From the cell containing the given text, extract its center point as (x, y) coordinate. 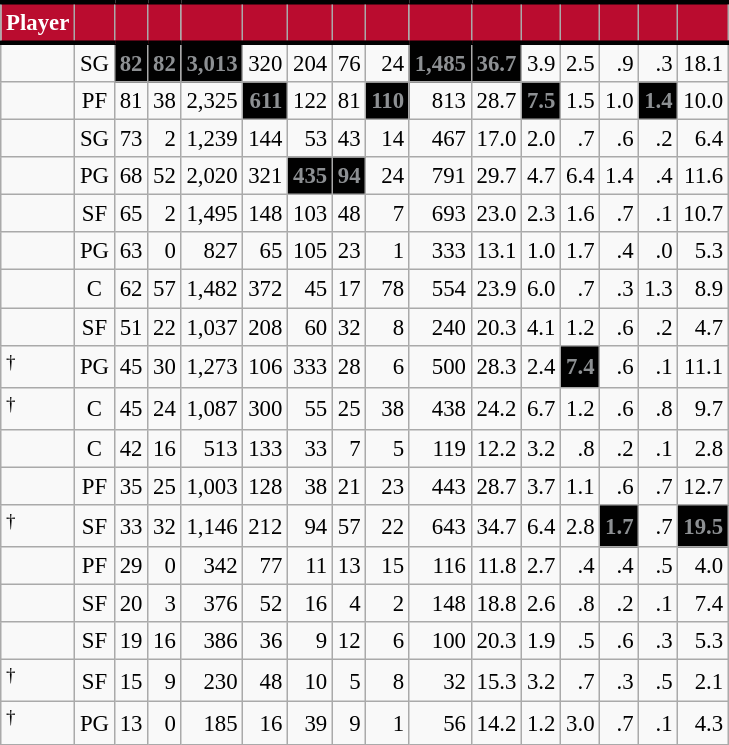
20 (130, 604)
342 (212, 566)
21 (348, 486)
438 (440, 408)
42 (130, 449)
56 (440, 723)
204 (310, 62)
43 (348, 139)
29 (130, 566)
116 (440, 566)
2,020 (212, 176)
6.7 (542, 408)
19.5 (703, 526)
2.5 (580, 62)
1,146 (212, 526)
11 (310, 566)
2.4 (542, 366)
128 (266, 486)
1,239 (212, 139)
693 (440, 214)
17.0 (496, 139)
13.1 (496, 251)
18.1 (703, 62)
133 (266, 449)
8.9 (703, 289)
28 (348, 366)
1.1 (580, 486)
73 (130, 139)
500 (440, 366)
611 (266, 101)
14 (388, 139)
372 (266, 289)
643 (440, 526)
467 (440, 139)
36 (266, 641)
2.0 (542, 139)
3.0 (580, 723)
10 (310, 681)
4 (348, 604)
3 (164, 604)
1,273 (212, 366)
1.6 (580, 214)
827 (212, 251)
321 (266, 176)
3.9 (542, 62)
2,325 (212, 101)
10.0 (703, 101)
554 (440, 289)
12 (348, 641)
Player (38, 22)
230 (212, 681)
4.1 (542, 327)
.0 (658, 251)
4.0 (703, 566)
53 (310, 139)
60 (310, 327)
1,037 (212, 327)
4.3 (703, 723)
2.6 (542, 604)
106 (266, 366)
76 (348, 62)
39 (310, 723)
1,495 (212, 214)
110 (388, 101)
15.3 (496, 681)
1,482 (212, 289)
28.3 (496, 366)
208 (266, 327)
10.7 (703, 214)
144 (266, 139)
300 (266, 408)
19 (130, 641)
23.9 (496, 289)
12.7 (703, 486)
1,485 (440, 62)
35 (130, 486)
62 (130, 289)
24.2 (496, 408)
103 (310, 214)
122 (310, 101)
2.3 (542, 214)
34.7 (496, 526)
513 (212, 449)
813 (440, 101)
11.8 (496, 566)
6.0 (542, 289)
11.1 (703, 366)
1.5 (580, 101)
29.7 (496, 176)
55 (310, 408)
17 (348, 289)
68 (130, 176)
1,087 (212, 408)
119 (440, 449)
376 (212, 604)
100 (440, 641)
7.5 (542, 101)
3,013 (212, 62)
2.1 (703, 681)
14.2 (496, 723)
1,003 (212, 486)
212 (266, 526)
320 (266, 62)
3.7 (542, 486)
36.7 (496, 62)
63 (130, 251)
.9 (620, 62)
11.6 (703, 176)
78 (388, 289)
1.9 (542, 641)
1.3 (658, 289)
240 (440, 327)
23.0 (496, 214)
443 (440, 486)
791 (440, 176)
2.7 (542, 566)
12.2 (496, 449)
18.8 (496, 604)
77 (266, 566)
386 (212, 641)
30 (164, 366)
105 (310, 251)
9.7 (703, 408)
185 (212, 723)
435 (310, 176)
51 (130, 327)
